From the cell containing the given text, extract its center point as [x, y] coordinate. 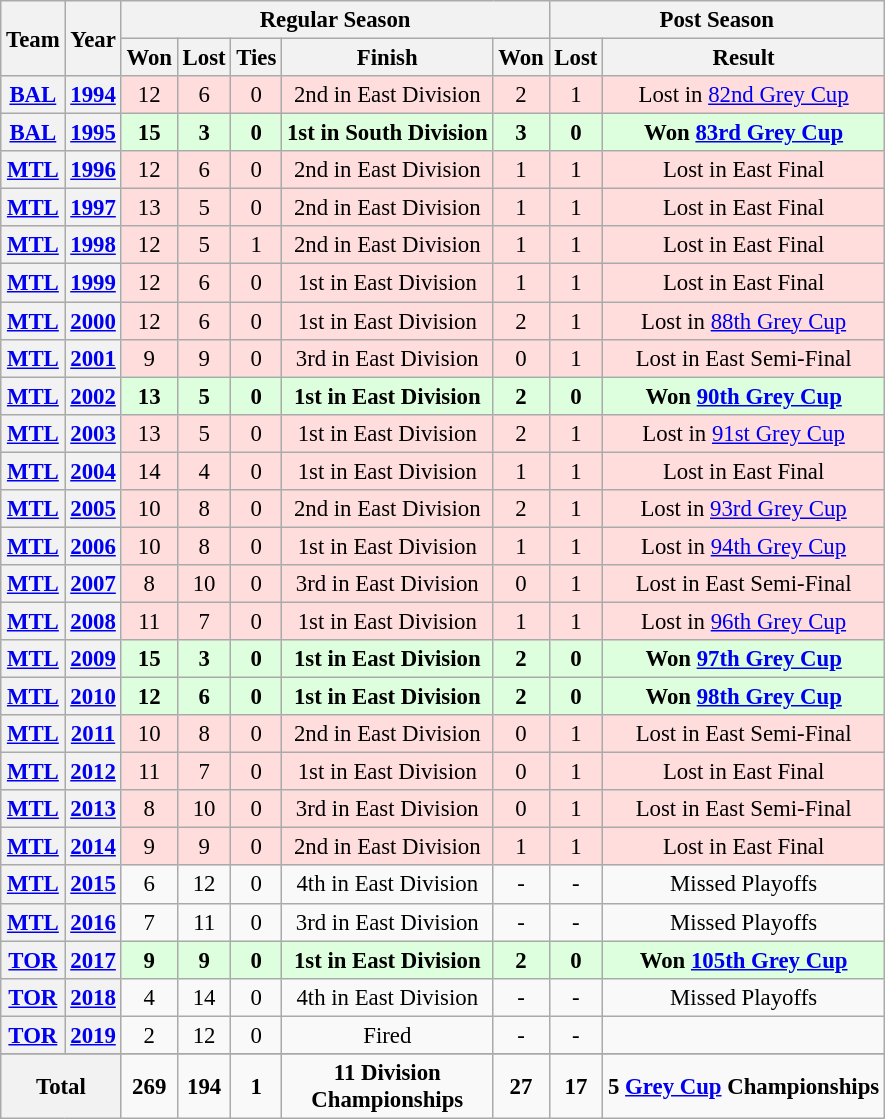
1996 [93, 170]
Lost in 93rd Grey Cup [744, 509]
1999 [93, 283]
2010 [93, 697]
2003 [93, 433]
Result [744, 58]
2018 [93, 997]
2001 [93, 358]
Won 83rd Grey Cup [744, 133]
1998 [93, 245]
2009 [93, 659]
Lost in 82nd Grey Cup [744, 95]
Team [33, 38]
2015 [93, 885]
Post Season [716, 20]
Won 90th Grey Cup [744, 396]
2006 [93, 546]
27 [521, 1086]
2016 [93, 922]
1994 [93, 95]
11 DivisionChampionships [388, 1086]
2012 [93, 772]
Regular Season [335, 20]
Lost in 88th Grey Cup [744, 321]
Total [61, 1086]
Year [93, 38]
Won 97th Grey Cup [744, 659]
2011 [93, 734]
2017 [93, 960]
2008 [93, 621]
Won 98th Grey Cup [744, 697]
5 Grey Cup Championships [744, 1086]
Ties [256, 58]
1st in South Division [388, 133]
Finish [388, 58]
2007 [93, 584]
2000 [93, 321]
194 [204, 1086]
2019 [93, 1035]
2014 [93, 847]
17 [576, 1086]
Fired [388, 1035]
2002 [93, 396]
1995 [93, 133]
2004 [93, 471]
269 [149, 1086]
1997 [93, 208]
Lost in 91st Grey Cup [744, 433]
Lost in 94th Grey Cup [744, 546]
2013 [93, 809]
Lost in 96th Grey Cup [744, 621]
2005 [93, 509]
Won 105th Grey Cup [744, 960]
